From the cell containing the given text, extract its center point as (x, y) coordinate. 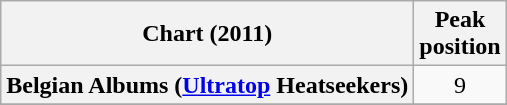
Peak position (460, 34)
Chart (2011) (208, 34)
Belgian Albums (Ultratop Heatseekers) (208, 85)
9 (460, 85)
